Find where the given text appears and provide that cell's center as (x, y) coordinate. 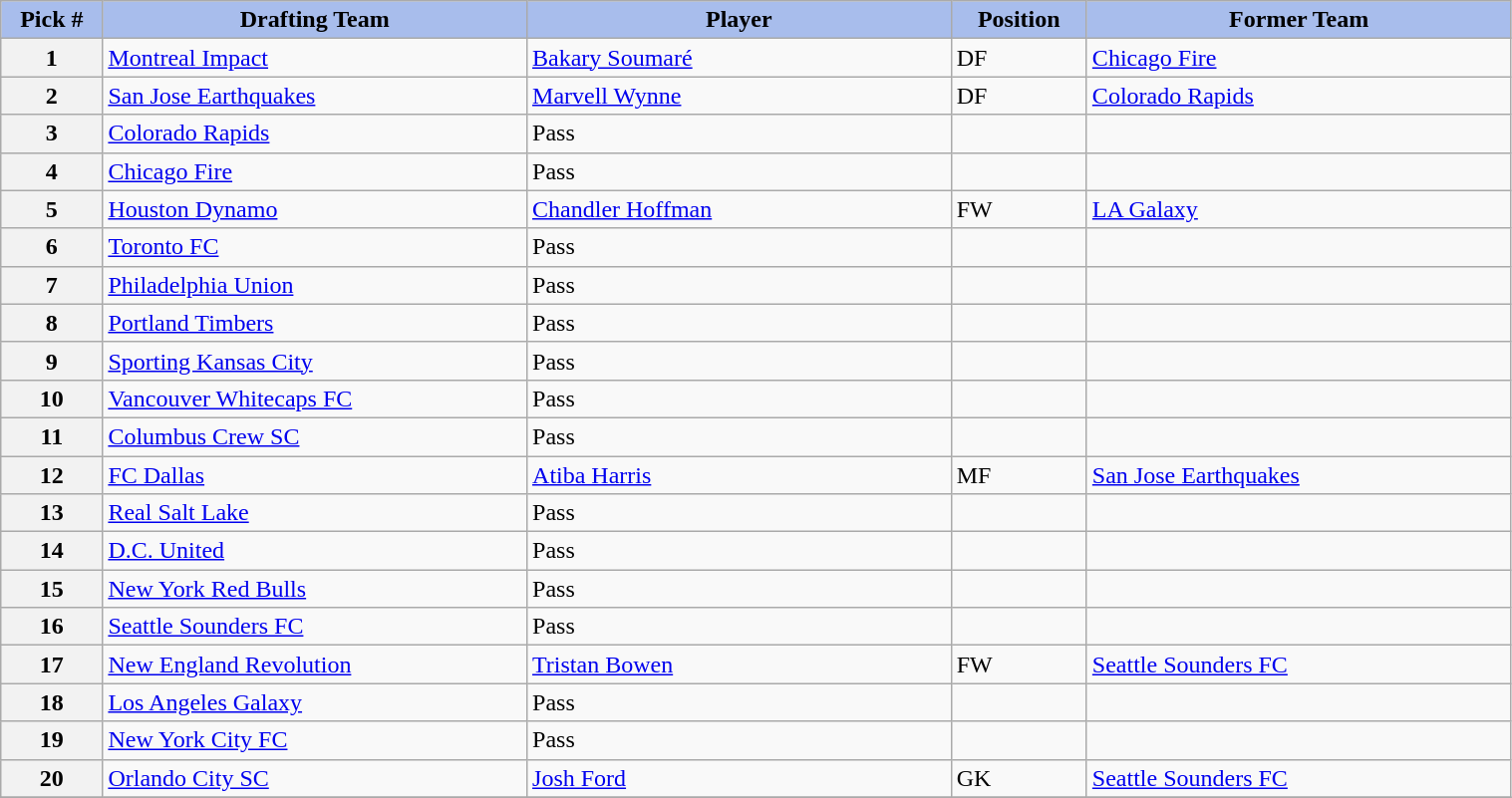
Orlando City SC (315, 778)
Player (740, 20)
Houston Dynamo (315, 209)
New York Red Bulls (315, 589)
5 (52, 209)
18 (52, 702)
Atiba Harris (740, 475)
Real Salt Lake (315, 513)
4 (52, 171)
20 (52, 778)
MF (1019, 475)
D.C. United (315, 551)
Josh Ford (740, 778)
Portland Timbers (315, 323)
7 (52, 285)
1 (52, 58)
Montreal Impact (315, 58)
19 (52, 740)
Former Team (1299, 20)
Tristan Bowen (740, 665)
8 (52, 323)
New England Revolution (315, 665)
Drafting Team (315, 20)
Pick # (52, 20)
2 (52, 96)
14 (52, 551)
Marvell Wynne (740, 96)
Chandler Hoffman (740, 209)
Toronto FC (315, 247)
10 (52, 399)
GK (1019, 778)
Bakary Soumaré (740, 58)
11 (52, 436)
Vancouver Whitecaps FC (315, 399)
Philadelphia Union (315, 285)
6 (52, 247)
FC Dallas (315, 475)
LA Galaxy (1299, 209)
Sporting Kansas City (315, 361)
Position (1019, 20)
13 (52, 513)
Columbus Crew SC (315, 436)
16 (52, 627)
15 (52, 589)
17 (52, 665)
9 (52, 361)
12 (52, 475)
3 (52, 133)
Los Angeles Galaxy (315, 702)
New York City FC (315, 740)
